Return the (x, y) coordinate for the center point of the cell that contains the specified text.  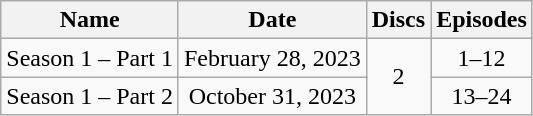
2 (398, 77)
Season 1 – Part 1 (90, 58)
Name (90, 20)
October 31, 2023 (272, 96)
February 28, 2023 (272, 58)
Season 1 – Part 2 (90, 96)
1–12 (482, 58)
Date (272, 20)
Discs (398, 20)
13–24 (482, 96)
Episodes (482, 20)
